Extract the (X, Y) coordinate from the center of the cell holding the provided text.  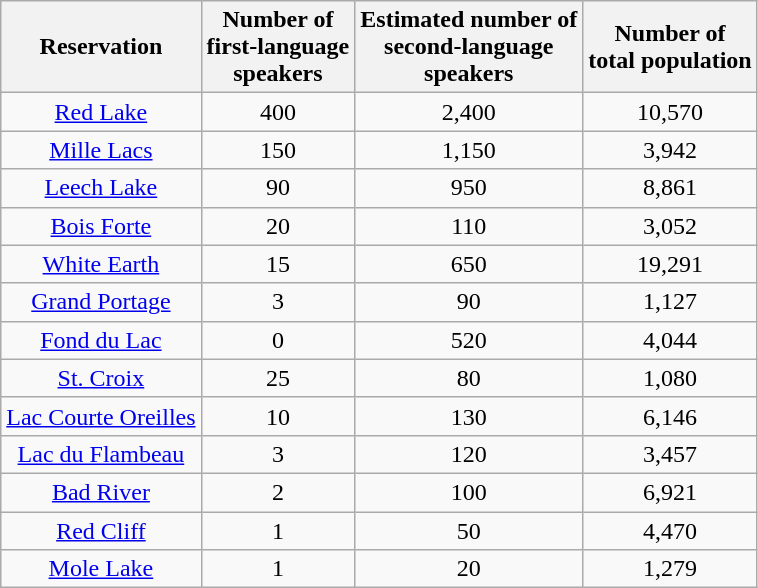
100 (469, 492)
Reservation (101, 47)
1,279 (670, 569)
80 (469, 378)
Leech Lake (101, 188)
Number oftotal population (670, 47)
1,080 (670, 378)
150 (278, 150)
2,400 (469, 112)
400 (278, 112)
Red Lake (101, 112)
2 (278, 492)
25 (278, 378)
10,570 (670, 112)
St. Croix (101, 378)
8,861 (670, 188)
Number offirst-languagespeakers (278, 47)
Mole Lake (101, 569)
130 (469, 416)
110 (469, 226)
3,457 (670, 454)
3,052 (670, 226)
6,921 (670, 492)
950 (469, 188)
Estimated number ofsecond-languagespeakers (469, 47)
6,146 (670, 416)
4,470 (670, 531)
White Earth (101, 264)
10 (278, 416)
Mille Lacs (101, 150)
650 (469, 264)
0 (278, 340)
Lac Courte Oreilles (101, 416)
120 (469, 454)
19,291 (670, 264)
Fond du Lac (101, 340)
1,150 (469, 150)
3,942 (670, 150)
Bois Forte (101, 226)
15 (278, 264)
50 (469, 531)
520 (469, 340)
Lac du Flambeau (101, 454)
1,127 (670, 302)
Bad River (101, 492)
4,044 (670, 340)
Grand Portage (101, 302)
Red Cliff (101, 531)
